Return (X, Y) of the center of cell containing provided text 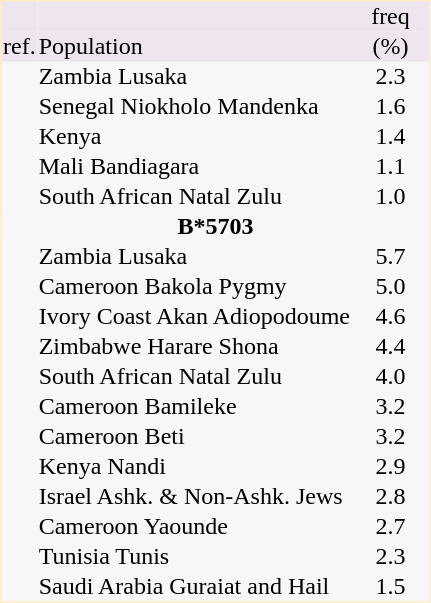
1.1 (390, 167)
Cameroon Bakola Pygmy (194, 287)
2.7 (390, 527)
Senegal Niokholo Mandenka (194, 107)
Saudi Arabia Guraiat and Hail (194, 587)
5.7 (390, 257)
Mali Bandiagara (194, 167)
(%) (390, 47)
Zimbabwe Harare Shona (194, 347)
5.0 (390, 287)
Kenya (194, 137)
4.6 (390, 317)
B*5703 (216, 227)
Cameroon Yaounde (194, 527)
freq (390, 17)
1.6 (390, 107)
Israel Ashk. & Non-Ashk. Jews (194, 497)
Cameroon Beti (194, 437)
Tunisia Tunis (194, 557)
Kenya Nandi (194, 467)
2.9 (390, 467)
ref. (20, 47)
1.4 (390, 137)
Population (194, 47)
1.0 (390, 197)
2.8 (390, 497)
1.5 (390, 587)
4.0 (390, 377)
Cameroon Bamileke (194, 407)
Ivory Coast Akan Adiopodoume (194, 317)
4.4 (390, 347)
